Return the [x, y] coordinate for the center point of the cell that contains the specified text.  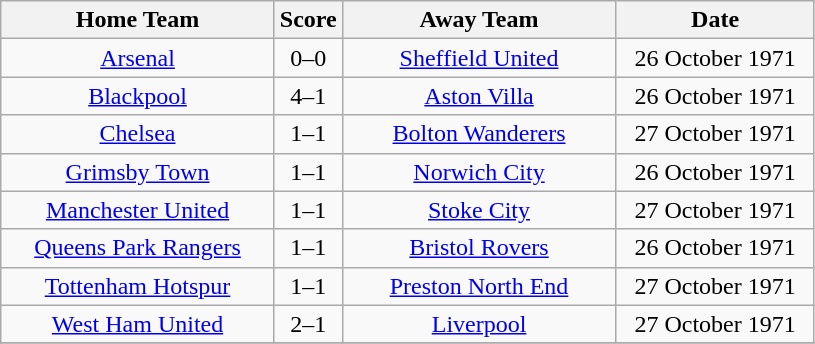
Norwich City [479, 172]
Arsenal [138, 58]
Manchester United [138, 210]
Bolton Wanderers [479, 134]
Blackpool [138, 96]
Date [716, 20]
0–0 [308, 58]
2–1 [308, 324]
Grimsby Town [138, 172]
Chelsea [138, 134]
West Ham United [138, 324]
Score [308, 20]
Tottenham Hotspur [138, 286]
4–1 [308, 96]
Away Team [479, 20]
Sheffield United [479, 58]
Bristol Rovers [479, 248]
Aston Villa [479, 96]
Stoke City [479, 210]
Preston North End [479, 286]
Home Team [138, 20]
Liverpool [479, 324]
Queens Park Rangers [138, 248]
